Output the [X, Y] coordinate of the center of the cell containing the given text.  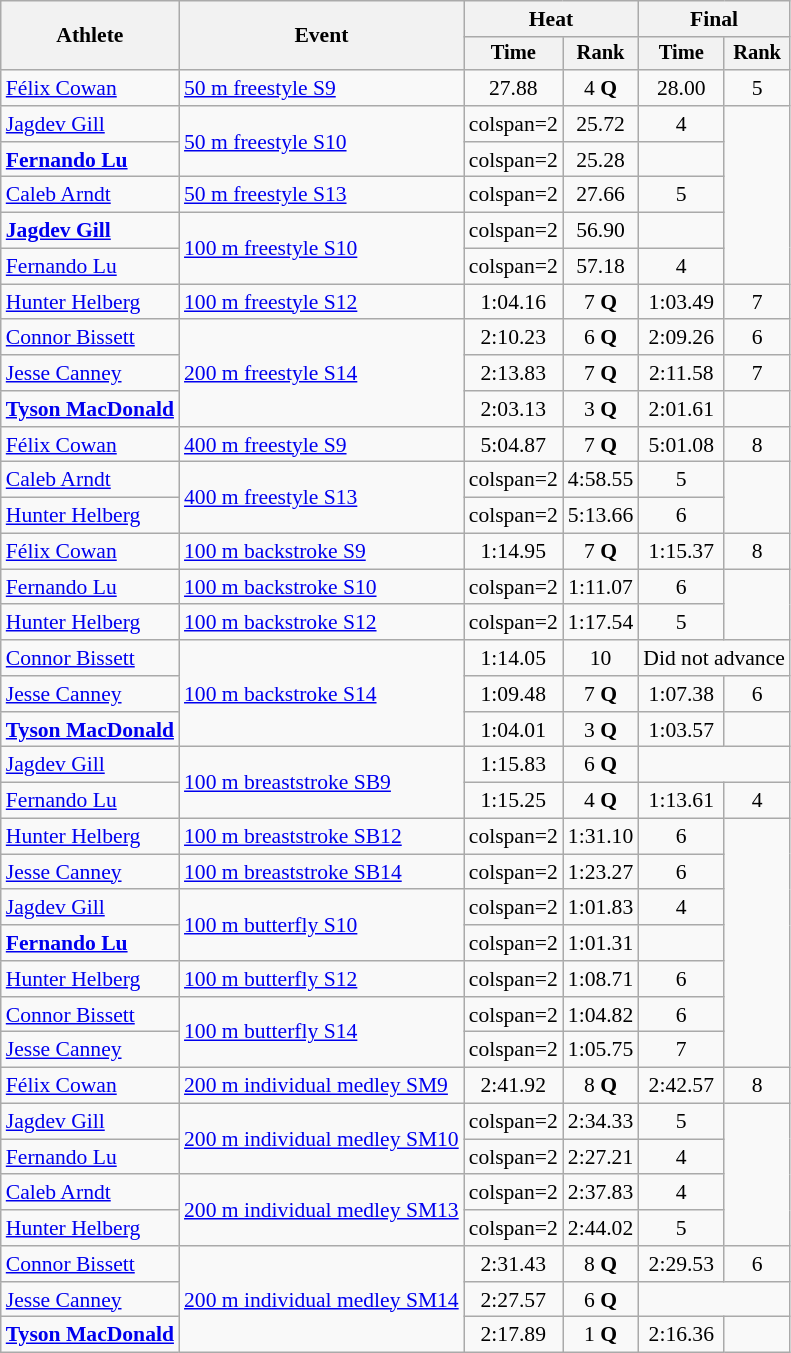
2:29.53 [681, 1264]
1:15.83 [514, 765]
27.66 [600, 195]
100 m backstroke S12 [322, 623]
Heat [552, 19]
1:14.95 [514, 552]
1:17.54 [600, 623]
1:03.57 [681, 730]
1:04.16 [514, 302]
100 m breaststroke SB9 [322, 782]
1:14.05 [514, 658]
Athlete [90, 36]
2:37.83 [600, 1193]
5:04.87 [514, 445]
1:08.71 [600, 979]
1:05.75 [600, 1050]
100 m butterfly S14 [322, 1032]
4:58.55 [600, 480]
1:11.07 [600, 587]
Event [322, 36]
2:13.83 [514, 373]
1:07.38 [681, 694]
100 m backstroke S10 [322, 587]
1:01.31 [600, 943]
100 m breaststroke SB12 [322, 837]
400 m freestyle S9 [322, 445]
400 m freestyle S13 [322, 498]
2:44.02 [600, 1228]
2:31.43 [514, 1264]
100 m butterfly S12 [322, 979]
1:01.83 [600, 908]
5:13.66 [600, 516]
1:23.27 [600, 872]
200 m individual medley SM9 [322, 1086]
2:27.21 [600, 1157]
2:17.89 [514, 1335]
50 m freestyle S9 [322, 88]
2:11.58 [681, 373]
100 m backstroke S9 [322, 552]
2:34.33 [600, 1122]
200 m individual medley SM14 [322, 1300]
200 m freestyle S14 [322, 374]
2:41.92 [514, 1086]
2:42.57 [681, 1086]
100 m backstroke S14 [322, 694]
2:01.61 [681, 409]
10 [600, 658]
1:31.10 [600, 837]
1:04.01 [514, 730]
57.18 [600, 267]
56.90 [600, 231]
200 m individual medley SM10 [322, 1140]
28.00 [681, 88]
2:10.23 [514, 338]
100 m freestyle S12 [322, 302]
1 Q [600, 1335]
100 m breaststroke SB14 [322, 872]
200 m individual medley SM13 [322, 1210]
100 m freestyle S10 [322, 248]
25.28 [600, 160]
1:09.48 [514, 694]
50 m freestyle S10 [322, 142]
25.72 [600, 124]
5:01.08 [681, 445]
1:13.61 [681, 801]
27.88 [514, 88]
50 m freestyle S13 [322, 195]
1:03.49 [681, 302]
2:03.13 [514, 409]
1:15.37 [681, 552]
2:27.57 [514, 1300]
1:04.82 [600, 1015]
Did not advance [714, 658]
100 m butterfly S10 [322, 926]
Final [714, 19]
2:16.36 [681, 1335]
1:15.25 [514, 801]
2:09.26 [681, 338]
